Determine the [X, Y] coordinate at the center of the cell enclosing the given text.  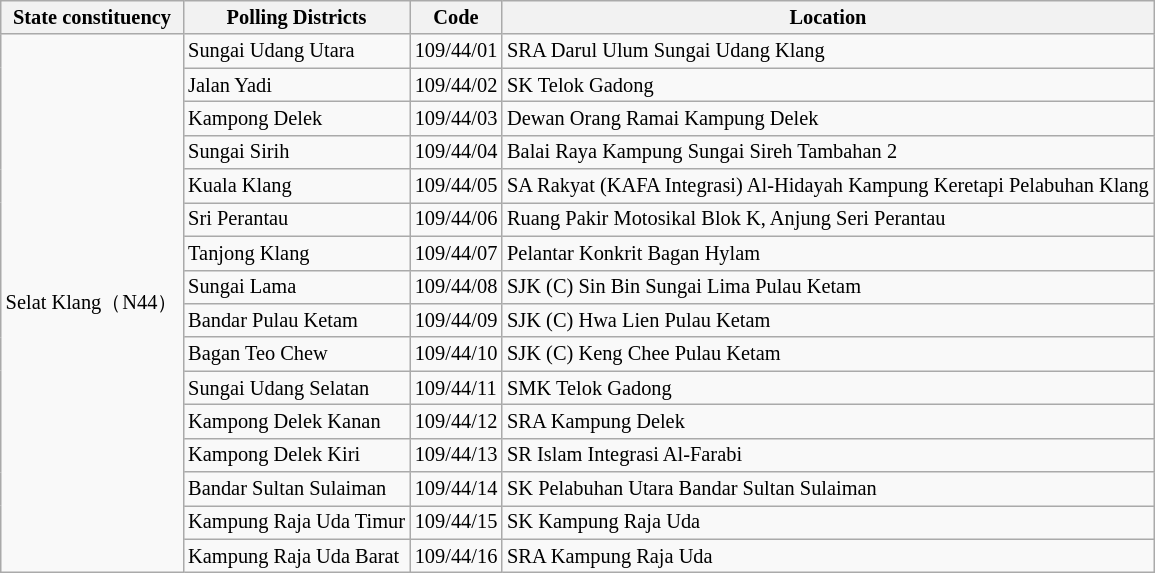
Sungai Lama [296, 287]
109/44/07 [456, 253]
Kampung Raja Uda Timur [296, 522]
SK Pelabuhan Utara Bandar Sultan Sulaiman [828, 489]
Bandar Sultan Sulaiman [296, 489]
Kampong Delek [296, 118]
Dewan Orang Ramai Kampung Delek [828, 118]
SRA Darul Ulum Sungai Udang Klang [828, 51]
Ruang Pakir Motosikal Blok K, Anjung Seri Perantau [828, 219]
109/44/14 [456, 489]
Location [828, 17]
109/44/02 [456, 85]
109/44/04 [456, 152]
Sungai Udang Utara [296, 51]
109/44/15 [456, 522]
Jalan Yadi [296, 85]
109/44/06 [456, 219]
SJK (C) Hwa Lien Pulau Ketam [828, 320]
109/44/13 [456, 455]
Balai Raya Kampung Sungai Sireh Tambahan 2 [828, 152]
Code [456, 17]
SR Islam Integrasi Al-Farabi [828, 455]
SK Kampung Raja Uda [828, 522]
109/44/05 [456, 186]
109/44/03 [456, 118]
109/44/09 [456, 320]
Sungai Sirih [296, 152]
Sri Perantau [296, 219]
Sungai Udang Selatan [296, 388]
SRA Kampung Raja Uda [828, 556]
109/44/01 [456, 51]
Pelantar Konkrit Bagan Hylam [828, 253]
SJK (C) Sin Bin Sungai Lima Pulau Ketam [828, 287]
Kampong Delek Kiri [296, 455]
Polling Districts [296, 17]
Kuala Klang [296, 186]
SRA Kampung Delek [828, 421]
109/44/16 [456, 556]
Bandar Pulau Ketam [296, 320]
Bagan Teo Chew [296, 354]
Tanjong Klang [296, 253]
Kampung Raja Uda Barat [296, 556]
109/44/11 [456, 388]
109/44/12 [456, 421]
Selat Klang（N44） [92, 303]
SMK Telok Gadong [828, 388]
109/44/10 [456, 354]
SA Rakyat (KAFA Integrasi) Al-Hidayah Kampung Keretapi Pelabuhan Klang [828, 186]
SJK (C) Keng Chee Pulau Ketam [828, 354]
109/44/08 [456, 287]
SK Telok Gadong [828, 85]
Kampong Delek Kanan [296, 421]
State constituency [92, 17]
